Provide the (x, y) coordinate of the cell's center where the given text is located.  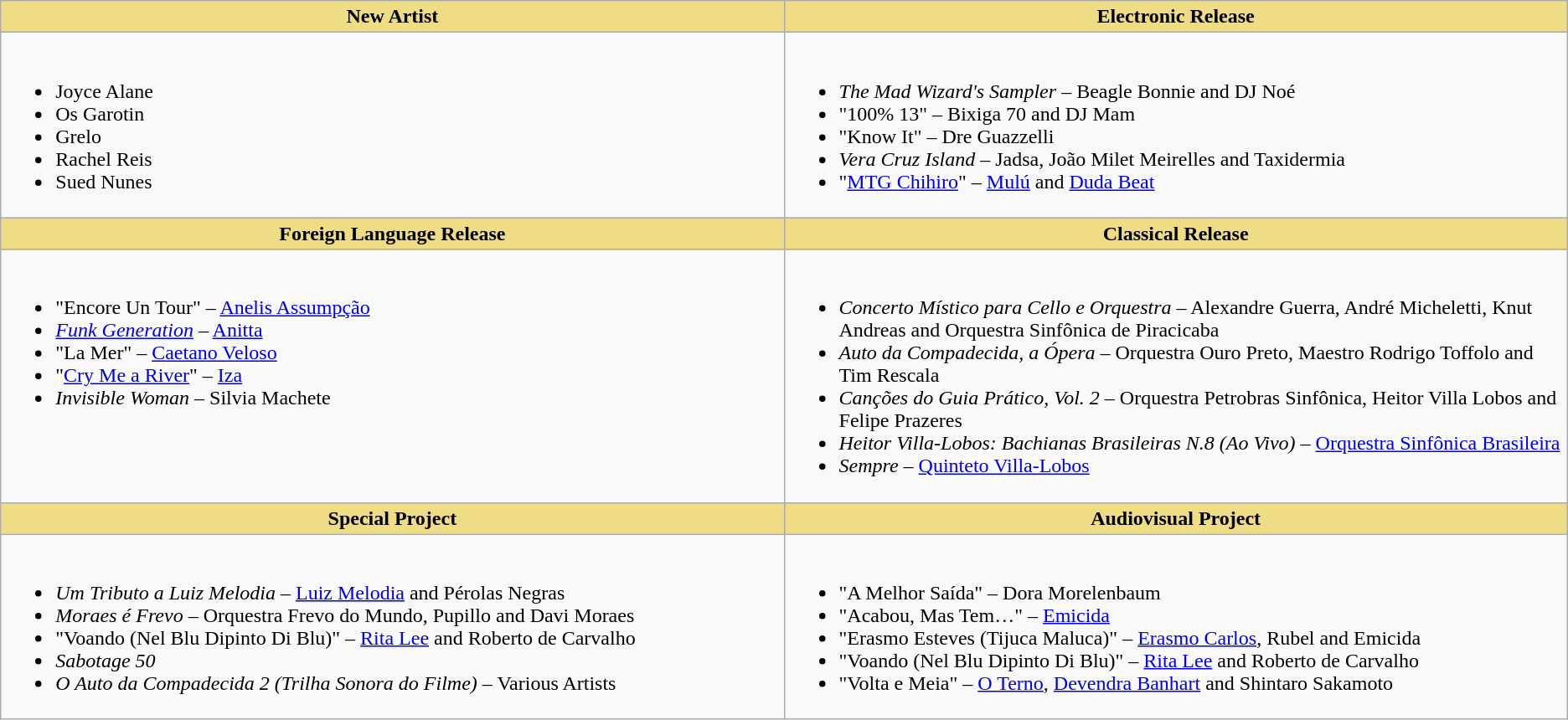
New Artist (392, 17)
Electronic Release (1176, 17)
Special Project (392, 518)
"Encore Un Tour" – Anelis AssumpçãoFunk Generation – Anitta"La Mer" – Caetano Veloso"Cry Me a River" – IzaInvisible Woman – Silvia Machete (392, 376)
Joyce AlaneOs GarotinGreloRachel ReisSued Nunes (392, 126)
Audiovisual Project (1176, 518)
Foreign Language Release (392, 234)
Classical Release (1176, 234)
